Extract the (X, Y) coordinate from the center of the cell holding the provided text.  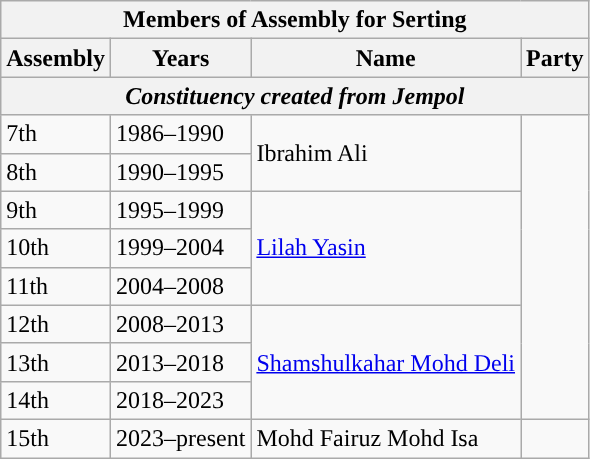
Years (180, 58)
Mohd Fairuz Mohd Isa (386, 438)
7th (56, 134)
15th (56, 438)
10th (56, 248)
2008–2013 (180, 324)
1999–2004 (180, 248)
8th (56, 172)
2004–2008 (180, 286)
14th (56, 400)
Party (555, 58)
2013–2018 (180, 362)
2023–present (180, 438)
Lilah Yasin (386, 248)
Constituency created from Jempol (295, 96)
Shamshulkahar Mohd Deli (386, 362)
9th (56, 210)
11th (56, 286)
Name (386, 58)
2018–2023 (180, 400)
13th (56, 362)
1986–1990 (180, 134)
1995–1999 (180, 210)
Assembly (56, 58)
Members of Assembly for Serting (295, 20)
1990–1995 (180, 172)
12th (56, 324)
Ibrahim Ali (386, 153)
